Pinpoint the cell where the given text exists, returning its [X, Y] midpoint coordinate. 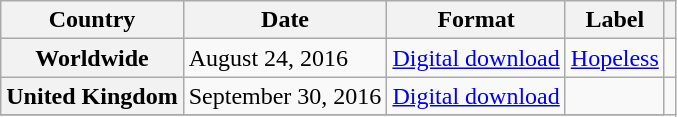
September 30, 2016 [285, 96]
Hopeless [614, 58]
Worldwide [92, 58]
Date [285, 20]
Label [614, 20]
August 24, 2016 [285, 58]
United Kingdom [92, 96]
Country [92, 20]
Format [476, 20]
